Find where the given text appears and provide that cell's center as (x, y) coordinate. 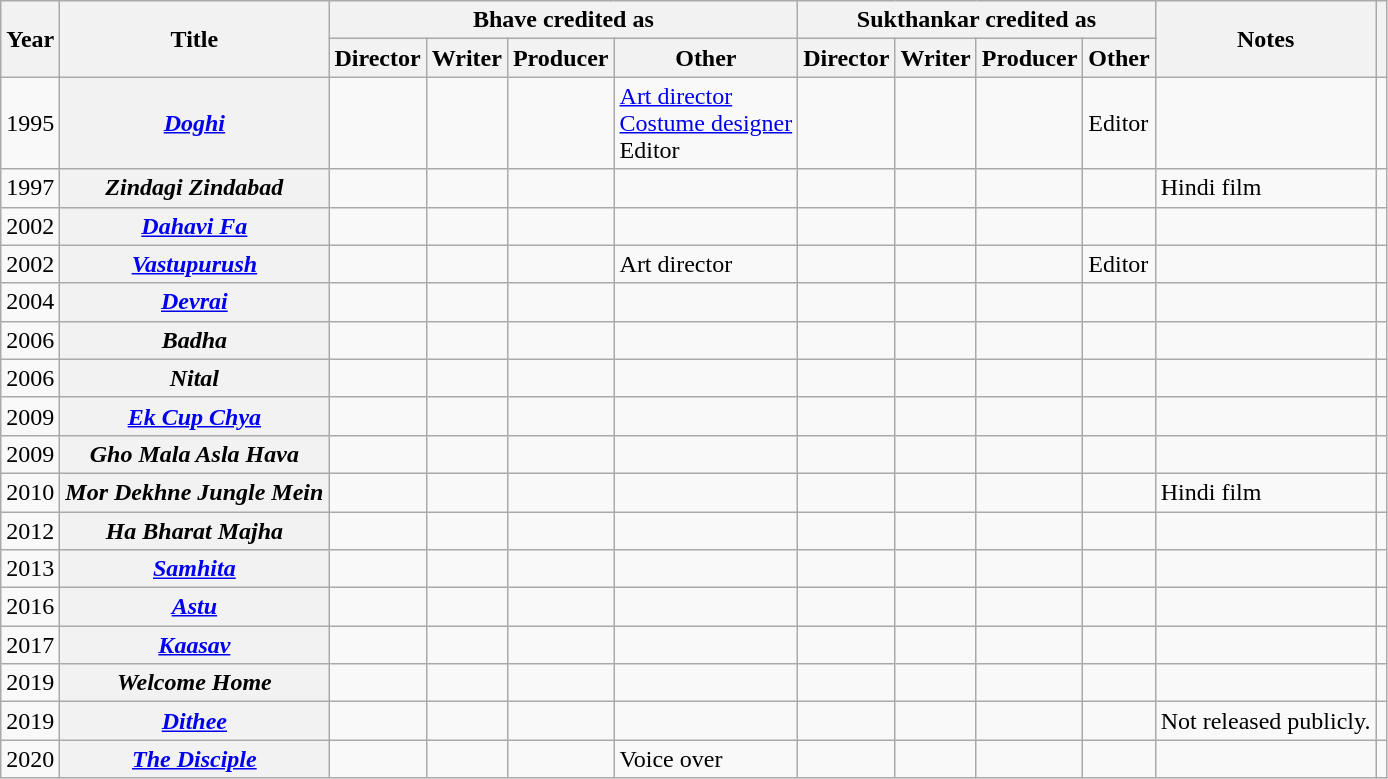
Voice over (706, 759)
Ek Cup Chya (194, 416)
1997 (30, 188)
Samhita (194, 569)
2017 (30, 645)
Astu (194, 607)
Dahavi Fa (194, 226)
Nital (194, 378)
Year (30, 39)
Art directorCostume designerEditor (706, 123)
Welcome Home (194, 683)
2013 (30, 569)
2010 (30, 492)
2020 (30, 759)
2012 (30, 531)
2016 (30, 607)
Mor Dekhne Jungle Mein (194, 492)
Doghi (194, 123)
Notes (1266, 39)
1995 (30, 123)
2004 (30, 302)
Gho Mala Asla Hava (194, 454)
The Disciple (194, 759)
Title (194, 39)
Sukthankar credited as (976, 20)
Not released publicly. (1266, 721)
Art director (706, 264)
Zindagi Zindabad (194, 188)
Dithee (194, 721)
Bhave credited as (564, 20)
Ha Bharat Majha (194, 531)
Kaasav (194, 645)
Devrai (194, 302)
Badha (194, 340)
Vastupurush (194, 264)
